Detect which cell encompasses the target text, then output its [X, Y] center coordinate. 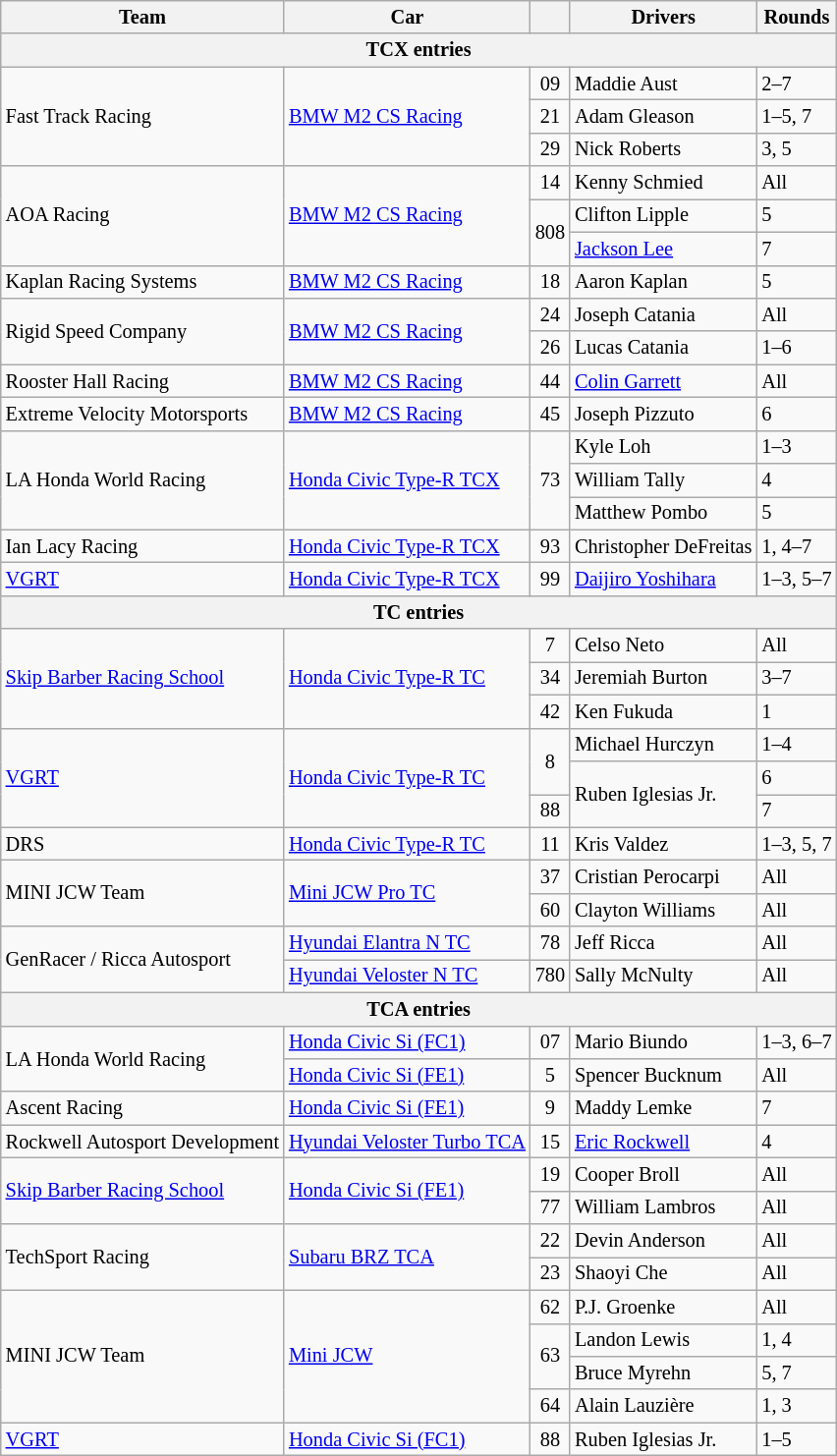
29 [550, 149]
15 [550, 1142]
21 [550, 116]
Devin Anderson [663, 1241]
Spencer Bucknum [663, 1075]
64 [550, 1406]
TC entries [418, 612]
Car [407, 17]
1–3 [796, 447]
44 [550, 381]
Sally McNulty [663, 976]
Ian Lacy Racing [142, 546]
Clifton Lipple [663, 215]
Matthew Pombo [663, 513]
Clayton Williams [663, 910]
3–7 [796, 678]
Colin Garrett [663, 381]
1–4 [796, 745]
1–3, 6–7 [796, 1042]
Kyle Loh [663, 447]
William Lambros [663, 1207]
77 [550, 1207]
Aaron Kaplan [663, 282]
42 [550, 711]
14 [550, 183]
45 [550, 414]
Subaru BRZ TCA [407, 1258]
60 [550, 910]
23 [550, 1273]
19 [550, 1174]
Team [142, 17]
Mini JCW [407, 1356]
Joseph Pizzuto [663, 414]
Rooster Hall Racing [142, 381]
Kris Valdez [663, 844]
3, 5 [796, 149]
37 [550, 876]
P.J. Groenke [663, 1307]
Daijiro Yoshihara [663, 579]
808 [550, 232]
62 [550, 1307]
26 [550, 348]
Eric Rockwell [663, 1142]
Kenny Schmied [663, 183]
Fast Track Racing [142, 116]
William Tally [663, 480]
2–7 [796, 84]
Cristian Perocarpi [663, 876]
GenRacer / Ricca Autosport [142, 959]
TechSport Racing [142, 1258]
1–3, 5, 7 [796, 844]
Hyundai Veloster Turbo TCA [407, 1142]
TCA entries [418, 1009]
Michael Hurczyn [663, 745]
1, 4–7 [796, 546]
Jeremiah Burton [663, 678]
78 [550, 943]
Jeff Ricca [663, 943]
Rockwell Autosport Development [142, 1142]
Alain Lauzière [663, 1406]
Ken Fukuda [663, 711]
93 [550, 546]
780 [550, 976]
Mario Biundo [663, 1042]
5, 7 [796, 1372]
Bruce Myrehn [663, 1372]
22 [550, 1241]
99 [550, 579]
34 [550, 678]
1–3, 5–7 [796, 579]
11 [550, 844]
Nick Roberts [663, 149]
1–6 [796, 348]
Maddie Aust [663, 84]
Joseph Catania [663, 314]
Cooper Broll [663, 1174]
1, 3 [796, 1406]
1–5, 7 [796, 116]
07 [550, 1042]
TCX entries [418, 50]
18 [550, 282]
Hyundai Veloster N TC [407, 976]
Mini JCW Pro TC [407, 892]
Rigid Speed Company [142, 330]
Christopher DeFreitas [663, 546]
Hyundai Elantra N TC [407, 943]
DRS [142, 844]
Adam Gleason [663, 116]
Drivers [663, 17]
Landon Lewis [663, 1340]
Ascent Racing [142, 1108]
AOA Racing [142, 216]
Shaoyi Che [663, 1273]
1 [796, 711]
Jackson Lee [663, 249]
1, 4 [796, 1340]
1–5 [796, 1439]
8 [550, 760]
Celso Neto [663, 645]
73 [550, 479]
63 [550, 1356]
Rounds [796, 17]
9 [550, 1108]
Extreme Velocity Motorsports [142, 414]
Kaplan Racing Systems [142, 282]
24 [550, 314]
09 [550, 84]
Maddy Lemke [663, 1108]
Lucas Catania [663, 348]
